From the cell containing the given text, extract its center point as [x, y] coordinate. 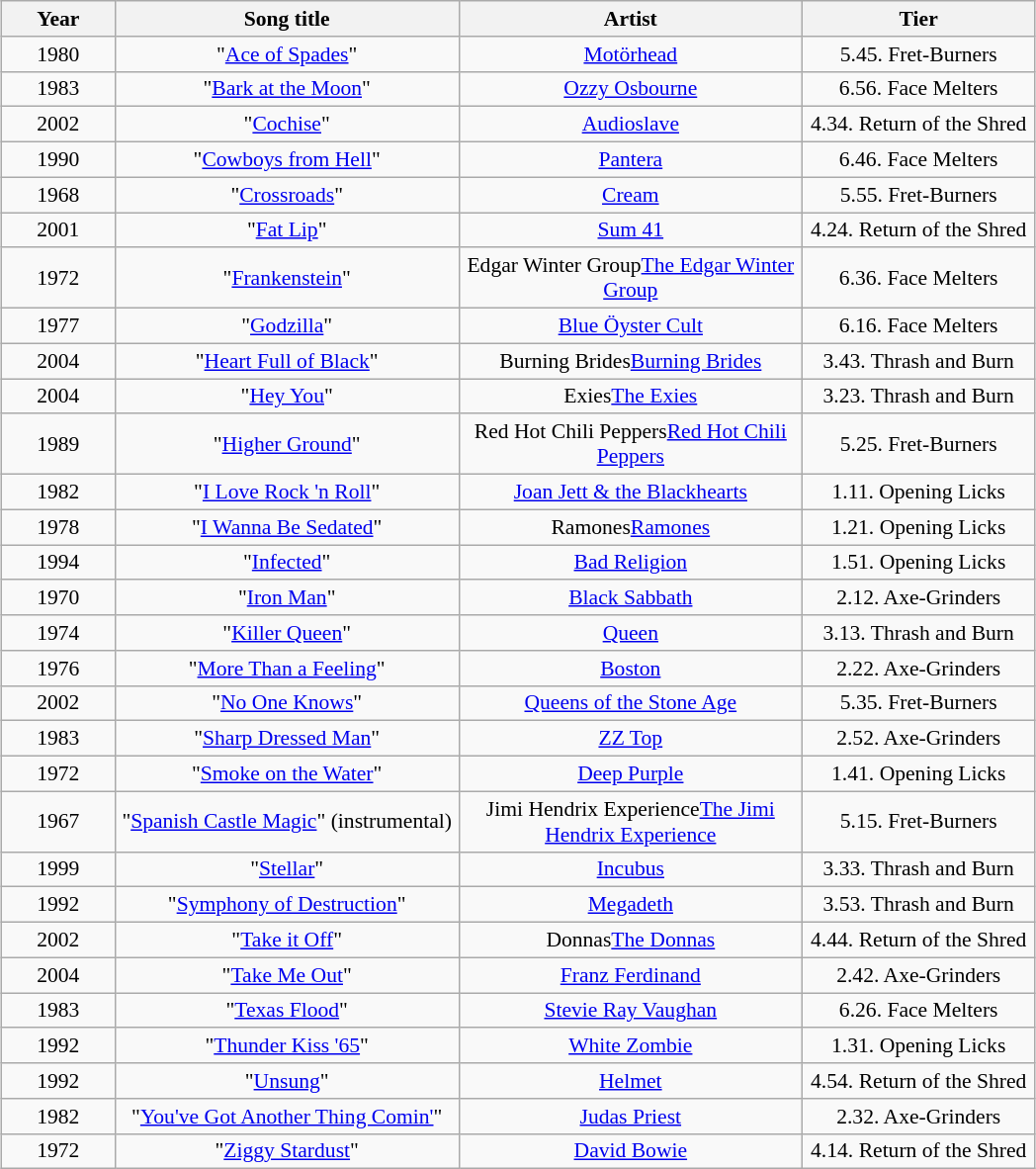
"Symphony of Destruction" [287, 905]
5.15. Fret-Burners [919, 821]
3.53. Thrash and Burn [919, 905]
Stevie Ray Vaughan [631, 1011]
5.55. Fret-Burners [919, 195]
"Godzilla" [287, 325]
Megadeth [631, 905]
"Texas Flood" [287, 1011]
Bad Religion [631, 562]
2.12. Axe-Grinders [919, 597]
Helmet [631, 1081]
Judas Priest [631, 1116]
6.36. Face Melters [919, 277]
5.25. Fret-Burners [919, 443]
Year [57, 19]
"Spanish Castle Magic" (instrumental) [287, 821]
4.14. Return of the Shred [919, 1151]
"Thunder Kiss '65" [287, 1045]
1994 [57, 562]
5.35. Fret-Burners [919, 703]
1970 [57, 597]
Red Hot Chili PeppersRed Hot Chili Peppers [631, 443]
"Crossroads" [287, 195]
4.44. Return of the Shred [919, 940]
1967 [57, 821]
Franz Ferdinand [631, 975]
Cream [631, 195]
3.13. Thrash and Burn [919, 633]
1978 [57, 527]
1989 [57, 443]
Motörhead [631, 53]
Queen [631, 633]
6.26. Face Melters [919, 1011]
1980 [57, 53]
2.42. Axe-Grinders [919, 975]
"Cochise" [287, 125]
"Hey You" [287, 396]
"Heart Full of Black" [287, 361]
3.33. Thrash and Burn [919, 869]
"More Than a Feeling" [287, 668]
4.34. Return of the Shred [919, 125]
"Take it Off" [287, 940]
Audioslave [631, 125]
"You've Got Another Thing Comin'" [287, 1116]
5.45. Fret-Burners [919, 53]
1.41. Opening Licks [919, 773]
Boston [631, 668]
Pantera [631, 159]
"Unsung" [287, 1081]
Sum 41 [631, 229]
6.56. Face Melters [919, 89]
4.54. Return of the Shred [919, 1081]
Incubus [631, 869]
Joan Jett & the Blackhearts [631, 492]
Burning BridesBurning Brides [631, 361]
Jimi Hendrix ExperienceThe Jimi Hendrix Experience [631, 821]
Queens of the Stone Age [631, 703]
1990 [57, 159]
3.23. Thrash and Burn [919, 396]
"Cowboys from Hell" [287, 159]
1977 [57, 325]
1.11. Opening Licks [919, 492]
1974 [57, 633]
1968 [57, 195]
Tier [919, 19]
4.24. Return of the Shred [919, 229]
ExiesThe Exies [631, 396]
"Infected" [287, 562]
"Bark at the Moon" [287, 89]
"Fat Lip" [287, 229]
1.21. Opening Licks [919, 527]
Ozzy Osbourne [631, 89]
"No One Knows" [287, 703]
2.52. Axe-Grinders [919, 739]
"Ace of Spades" [287, 53]
"Smoke on the Water" [287, 773]
"I Love Rock 'n Roll" [287, 492]
1.51. Opening Licks [919, 562]
6.46. Face Melters [919, 159]
"Iron Man" [287, 597]
"Higher Ground" [287, 443]
RamonesRamones [631, 527]
1976 [57, 668]
"Sharp Dressed Man" [287, 739]
1.31. Opening Licks [919, 1045]
White Zombie [631, 1045]
2.32. Axe-Grinders [919, 1116]
DonnasThe Donnas [631, 940]
"Take Me Out" [287, 975]
"I Wanna Be Sedated" [287, 527]
Blue Öyster Cult [631, 325]
Black Sabbath [631, 597]
2001 [57, 229]
Deep Purple [631, 773]
David Bowie [631, 1151]
Artist [631, 19]
3.43. Thrash and Burn [919, 361]
"Frankenstein" [287, 277]
"Stellar" [287, 869]
ZZ Top [631, 739]
"Ziggy Stardust" [287, 1151]
Song title [287, 19]
"Killer Queen" [287, 633]
6.16. Face Melters [919, 325]
2.22. Axe-Grinders [919, 668]
1999 [57, 869]
Edgar Winter GroupThe Edgar Winter Group [631, 277]
